Find where the given text appears and provide that cell's center as (x, y) coordinate. 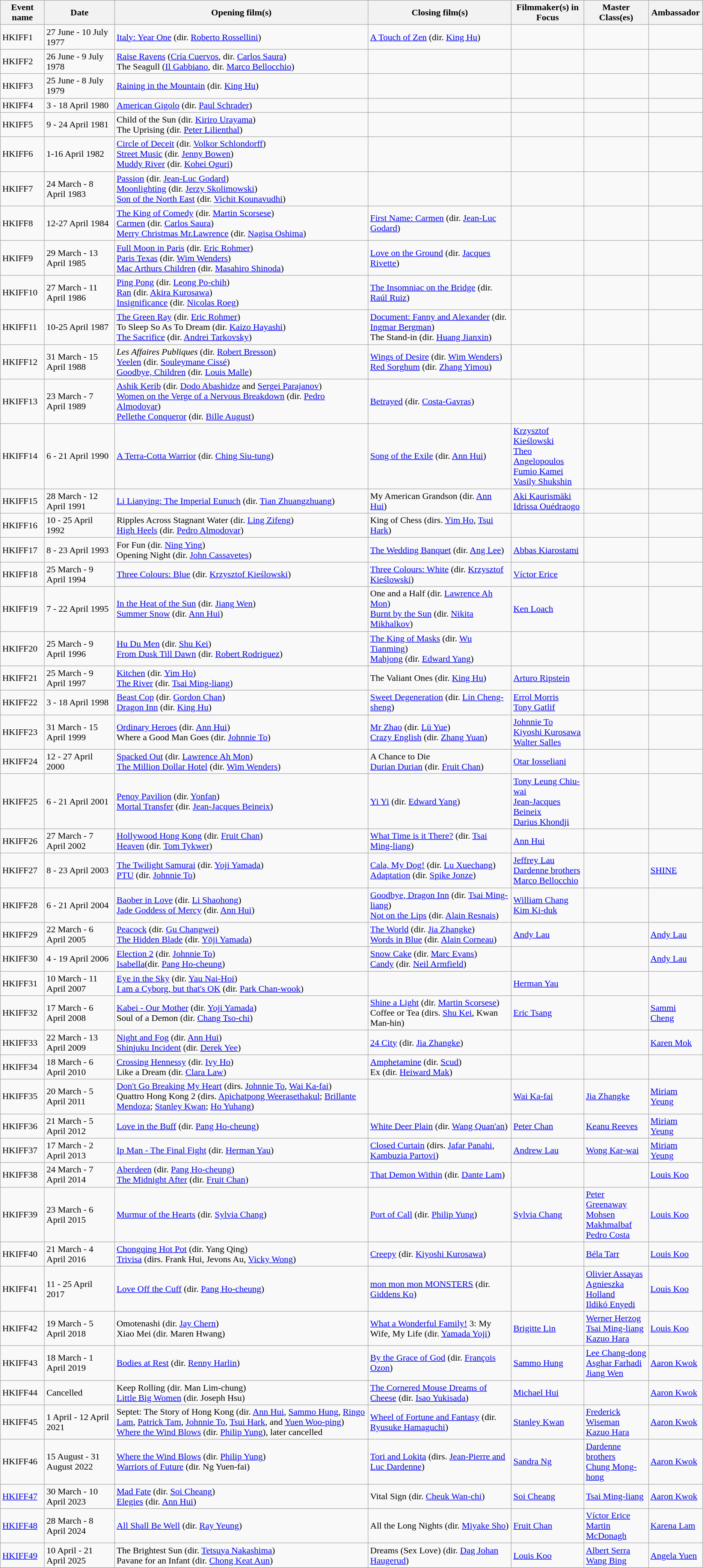
Ordinary Heroes (dir. Ann Hui)Where a Good Man Goes (dir. Johnnie To) (241, 732)
HKIFF28 (23, 905)
HKIFF42 (23, 1328)
HKIFF38 (23, 1175)
6 - 21 April 2001 (80, 801)
Frederick WisemanKazuo Hara (616, 1422)
18 March - 1 April 2019 (80, 1363)
30 March - 10 April 2023 (80, 1496)
Peacock (dir. Gu Changwei)The Hidden Blade (dir. Yōji Yamada) (241, 935)
The Green Ray (dir. Eric Rohmer)To Sleep So As To Dream (dir. Kaizo Hayashi)The Sacrifice (dir. Andrei Tarkovsky) (241, 327)
Tony Leung Chiu-waiJean-Jacques BeineixDarius Khondji (548, 801)
The Brightest Sun (dir. Tetsuya Nakashima)Pavane for an Infant (dir. Chong Keat Aun) (241, 1556)
HKIFF29 (23, 935)
Closing film(s) (439, 13)
HKIFF15 (23, 501)
Les Affaires Publiques (dir. Robert Bresson)Yeelen (dir. Souleymane Cissé)Goodbye, Children (dir. Louis Malle) (241, 361)
A Touch of Zen (dir. King Hu) (439, 37)
HKIFF32 (23, 1013)
HKIFF31 (23, 984)
HKIFF30 (23, 959)
Johnnie ToKiyoshi KurosawaWalter Salles (548, 732)
Sammo Hung (548, 1363)
Béla Tarr (616, 1254)
24 March - 8 April 1983 (80, 189)
Mad Fate (dir. Soi Cheang)Elegies (dir. Ann Hui) (241, 1496)
Sammi Cheng (675, 1013)
Otar Iosseliani (548, 761)
28 March - 12 April 1991 (80, 501)
31 March - 15 April 1988 (80, 361)
Murmur of the Hearts (dir. Sylvia Chang) (241, 1214)
1 April - 12 April 2021 (80, 1422)
HKIFF17 (23, 550)
A Terra-Cotta Warrior (dir. Ching Siu-tung) (241, 456)
HKIFF27 (23, 870)
9 - 24 April 1981 (80, 125)
HKIFF37 (23, 1151)
Stanley Kwan (548, 1422)
White Deer Plain (dir. Wang Quan'an) (439, 1126)
Betrayed (dir. Costa-Gavras) (439, 401)
The Twilight Samurai (dir. Yoji Yamada)PTU (dir. Johnnie To) (241, 870)
HKIFF46 (23, 1462)
Aki KaurismäkiIdrissa Ouédraogo (548, 501)
HKIFF4 (23, 105)
Penoy Pavilion (dir. Yonfan)Mortal Transfer (dir. Jean-Jacques Beineix) (241, 801)
Herman Yau (548, 984)
HKIFF2 (23, 62)
First Name: Carmen (dir. Jean-Luc Godard) (439, 223)
27 March - 11 April 1986 (80, 292)
HKIFF1 (23, 37)
The Cornered Mouse Dreams of Cheese (dir. Isao Yukisada) (439, 1393)
Beast Cop (dir. Gordon Chan)Dragon Inn (dir. King Hu) (241, 703)
HKIFF14 (23, 456)
Three Colours: White (dir. Krzysztof Kieślowski) (439, 574)
The King of Comedy (dir. Martin Scorsese)Carmen (dir. Carlos Saura)Merry Christmas Mr.Lawrence (dir. Nagisa Oshima) (241, 223)
Peter GreenawayMohsen MakhmalbafPedro Costa (616, 1214)
Kabei - Our Mother (dir. Yoji Yamada)Soul of a Demon (dir. Chang Tso-chi) (241, 1013)
HKIFF22 (23, 703)
Bodies at Rest (dir. Renny Harlin) (241, 1363)
Michael Hui (548, 1393)
In the Heat of the Sun (dir. Jiang Wen)Summer Snow (dir. Ann Hui) (241, 609)
My American Grandson (dir. Ann Hui) (439, 501)
8 - 23 April 1993 (80, 550)
HKIFF25 (23, 801)
Dardenne brothersChung Mong-hong (616, 1462)
All the Long Nights (dir. Miyake Sho) (439, 1526)
Night and Fog (dir. Ann Hui)Shinjuku Incident (dir. Derek Yee) (241, 1042)
31 March - 15 April 1999 (80, 732)
Amphetamine (dir. Scud)Ex (dir. Heiward Mak) (439, 1067)
Election 2 (dir. Johnnie To)Isabella(dir. Pang Ho-cheung) (241, 959)
Karen Mok (675, 1042)
That Demon Within (dir. Dante Lam) (439, 1175)
Krzysztof KieślowskiTheo AngelopoulosFumio KameiVasily Shukshin (548, 456)
25 June - 8 July 1979 (80, 86)
26 June - 9 July 1978 (80, 62)
HKIFF43 (23, 1363)
Mr Zhao (dir. Lü Yue)Crazy English (dir. Zhang Yuan) (439, 732)
Baober in Love (dir. Li Shaohong)Jade Goddess of Mercy (dir. Ann Hui) (241, 905)
HKIFF36 (23, 1126)
Víctor EriceMartin McDonagh (616, 1526)
HKIFF13 (23, 401)
HKIFF34 (23, 1067)
Jia Zhangke (616, 1096)
HKIFF7 (23, 189)
Lee Chang-dongAsghar FarhadiJiang Wen (616, 1363)
The King of Masks (dir. Wu Tianming)Mahjong (dir. Edward Yang) (439, 649)
10 - 25 April 1992 (80, 525)
HKIFF48 (23, 1526)
Full Moon in Paris (dir. Eric Rohmer)Paris Texas (dir. Wim Wenders)Mac Arthurs Children (dir. Masahiro Shinoda) (241, 258)
12 - 27 April 2000 (80, 761)
Wings of Desire (dir. Wim Wenders)Red Sorghum (dir. Zhang Yimou) (439, 361)
Omotenashi (dir. Jay Chern)Xiao Mei (dir. Maren Hwang) (241, 1328)
Opening film(s) (241, 13)
Song of the Exile (dir. Ann Hui) (439, 456)
HKIFF45 (23, 1422)
HKIFF24 (23, 761)
Crossing Hennessy (dir. Ivy Ho)Like a Dream (dir. Clara Law) (241, 1067)
What Time is it There? (dir. Tsai Ming-liang) (439, 841)
Raining in the Mountain (dir. King Hu) (241, 86)
Wai Ka-fai (548, 1096)
21 March - 4 April 2016 (80, 1254)
19 March - 5 April 2018 (80, 1328)
12-27 April 1984 (80, 223)
HKIFF23 (23, 732)
SHINE (675, 870)
7 - 22 April 1995 (80, 609)
20 March - 5 April 2011 (80, 1096)
HKIFF41 (23, 1289)
10-25 April 1987 (80, 327)
Italy: Year One (dir. Roberto Rossellini) (241, 37)
American Gigolo (dir. Paul Schrader) (241, 105)
Filmmaker(s) in Focus (548, 13)
3 - 18 April 1998 (80, 703)
Víctor Erice (548, 574)
24 March - 7 April 2014 (80, 1175)
All Shall Be Well (dir. Ray Yeung) (241, 1526)
Keep Rolling (dir. Man Lim-chung)Little Big Women (dir. Joseph Hsu) (241, 1393)
3 - 18 April 1980 (80, 105)
22 March - 6 April 2005 (80, 935)
Angela Yuen (675, 1556)
The World (dir. Jia Zhangke)Words in Blue (dir. Alain Corneau) (439, 935)
Kitchen (dir. Yim Ho)The River (dir. Tsai Ming-liang) (241, 678)
Date (80, 13)
Ip Man - The Final Fight (dir. Herman Yau) (241, 1151)
29 March - 13 April 1985 (80, 258)
Love on the Ground (dir. Jacques Rivette) (439, 258)
Li Lianying: The Imperial Eunuch (dir. Tian Zhuangzhuang) (241, 501)
Eye in the Sky (dir. Yau Nai-Hoi)I am a Cyborg, but that's OK (dir. Park Chan-wook) (241, 984)
Where the Wind Blows (dir. Philip Yung)Warriors of Future (dir. Ng Yuen-fai) (241, 1462)
HKIFF16 (23, 525)
HKIFF47 (23, 1496)
6 - 21 April 2004 (80, 905)
17 March - 2 April 2013 (80, 1151)
HKIFF3 (23, 86)
mon mon mon MONSTERS (dir. Giddens Ko) (439, 1289)
1-16 April 1982 (80, 154)
23 March - 7 April 1989 (80, 401)
Cala, My Dog! (dir. Lu Xuechang)Adaptation (dir. Spike Jonze) (439, 870)
Snow Cake (dir. Marc Evans)Candy (dir. Neil Armfield) (439, 959)
11 - 25 April 2017 (80, 1289)
Shine a Light (dir. Martin Scorsese)Coffee or Tea (dirs. Shu Kei, Kwan Man-hin) (439, 1013)
Sylvia Chang (548, 1214)
Wong Kar-wai (616, 1151)
Chongqing Hot Pot (dir. Yang Qing)Trivisa (dirs. Frank Hui, Jevons Au, Vicky Wong) (241, 1254)
25 March - 9 April 1997 (80, 678)
HKIFF26 (23, 841)
Wheel of Fortune and Fantasy (dir. Ryusuke Hamaguchi) (439, 1422)
William ChangKim Ki-duk (548, 905)
A Chance to DieDurian Durian (dir. Fruit Chan) (439, 761)
Master Class(es) (616, 13)
21 March - 5 April 2012 (80, 1126)
HKIFF44 (23, 1393)
23 March - 6 April 2015 (80, 1214)
27 March - 7 April 2002 (80, 841)
King of Chess (dirs. Yim Ho, Tsui Hark) (439, 525)
Love Off the Cuff (dir. Pang Ho-cheung) (241, 1289)
Dreams (Sex Love) (dir. Dag Johan Haugerud) (439, 1556)
Tori and Lokita (dirs. Jean-Pierre and Luc Dardenne) (439, 1462)
10 March - 11 April 2007 (80, 984)
Albert SerraWang Bing (616, 1556)
Document: Fanny and Alexander (dir. Ingmar Bergman)The Stand-in (dir. Huang Jianxin) (439, 327)
The Wedding Banquet (dir. Ang Lee) (439, 550)
Yi Yi (dir. Edward Yang) (439, 801)
Ann Hui (548, 841)
Aberdeen (dir. Pang Ho-cheung)The Midnight After (dir. Fruit Chan) (241, 1175)
Closed Curtain (dirs. Jafar Panahi, Kambuzia Partovi) (439, 1151)
Raise Ravens (Cría Cuervos, dir. Carlos Saura)The Seagull (Il Gabbiano, dir. Marco Bellocchio) (241, 62)
Three Colours: Blue (dir. Krzysztof Kieślowski) (241, 574)
6 - 21 April 1990 (80, 456)
Goodbye, Dragon Inn (dir. Tsai Ming-liang)Not on the Lips (dir. Alain Resnais) (439, 905)
25 March - 9 April 1994 (80, 574)
28 March - 8 April 2024 (80, 1526)
HKIFF21 (23, 678)
HKIFF5 (23, 125)
22 March - 13 April 2009 (80, 1042)
27 June - 10 July 1977 (80, 37)
25 March - 9 April 1996 (80, 649)
Peter Chan (548, 1126)
Port of Call (dir. Philip Yung) (439, 1214)
Ripples Across Stagnant Water (dir. Ling Zifeng)High Heels (dir. Pedro Almodovar) (241, 525)
HKIFF33 (23, 1042)
Soi Cheang (548, 1496)
4 - 19 April 2006 (80, 959)
Ping Pong (dir. Leong Po-chih)Ran (dir. Akira Kurosawa)Insignificance (dir. Nicolas Roeg) (241, 292)
The Insomniac on the Bridge (dir. Raúl Ruiz) (439, 292)
Ken Loach (548, 609)
HKIFF9 (23, 258)
HKIFF11 (23, 327)
HKIFF6 (23, 154)
Olivier AssayasAgnieszka HollandIldikó Enyedi (616, 1289)
Werner HerzogTsai Ming-liangKazuo Hara (616, 1328)
Brigitte Lin (548, 1328)
Arturo Ripstein (548, 678)
HKIFF10 (23, 292)
Andrew Lau (548, 1151)
Child of the Sun (dir. Kiriro Urayama)The Uprising (dir. Peter Lilienthal) (241, 125)
What a Wonderful Family! 3: My Wife, My Life (dir. Yamada Yoji) (439, 1328)
Eric Tsang (548, 1013)
HKIFF12 (23, 361)
Love in the Buff (dir. Pang Ho-cheung) (241, 1126)
Ambassador (675, 13)
Passion (dir. Jean-Luc Godard)Moonlighting (dir. Jerzy Skolimowski)Son of the North East (dir. Vichit Kounavudhi) (241, 189)
Hu Du Men (dir. Shu Kei)From Dusk Till Dawn (dir. Robert Rodriguez) (241, 649)
24 City (dir. Jia Zhangke) (439, 1042)
Errol MorrisTony Gatlif (548, 703)
Sandra Ng (548, 1462)
Event name (23, 13)
HKIFF20 (23, 649)
HKIFF39 (23, 1214)
Jeffrey LauDardenne brothersMarco Bellocchio (548, 870)
Spacked Out (dir. Lawrence Ah Mon)The Million Dollar Hotel (dir. Wim Wenders) (241, 761)
HKIFF8 (23, 223)
Hollywood Hong Kong (dir. Fruit Chan)Heaven (dir. Tom Tykwer) (241, 841)
HKIFF40 (23, 1254)
18 March - 6 April 2010 (80, 1067)
Fruit Chan (548, 1526)
8 - 23 April 2003 (80, 870)
Abbas Kiarostami (548, 550)
Sweet Degeneration (dir. Lin Cheng-sheng) (439, 703)
One and a Half (dir. Lawrence Ah Mon)Burnt by the Sun (dir. Nikita Mikhalkov) (439, 609)
By the Grace of God (dir. François Ozon) (439, 1363)
Cancelled (80, 1393)
17 March - 6 April 2008 (80, 1013)
Tsai Ming-liang (616, 1496)
HKIFF35 (23, 1096)
Creepy (dir. Kiyoshi Kurosawa) (439, 1254)
10 April - 21 April 2025 (80, 1556)
Karena Lam (675, 1526)
Circle of Deceit (dir. Volkor Schlondorff)Street Music (dir. Jenny Bowen)Muddy River (dir. Kohei Oguri) (241, 154)
Vital Sign (dir. Cheuk Wan-chi) (439, 1496)
For Fun (dir. Ning Ying)Opening Night (dir. John Cassavetes) (241, 550)
HKIFF19 (23, 609)
Keanu Reeves (616, 1126)
The Valiant Ones (dir. King Hu) (439, 678)
HKIFF49 (23, 1556)
HKIFF18 (23, 574)
15 August - 31 August 2022 (80, 1462)
